For the text-containing cell, return its midpoint in (x, y) coordinate format. 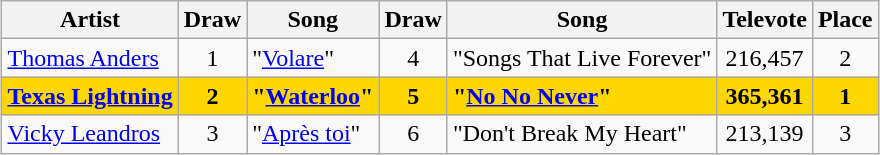
216,457 (764, 58)
Artist (90, 20)
4 (413, 58)
"Waterloo" (313, 96)
5 (413, 96)
Place (845, 20)
"Volare" (313, 58)
Thomas Anders (90, 58)
"No No Never" (582, 96)
Televote (764, 20)
"Don't Break My Heart" (582, 134)
6 (413, 134)
365,361 (764, 96)
"Après toi" (313, 134)
213,139 (764, 134)
Vicky Leandros (90, 134)
Texas Lightning (90, 96)
"Songs That Live Forever" (582, 58)
